Extract the [x, y] coordinate from the center of the cell holding the provided text.  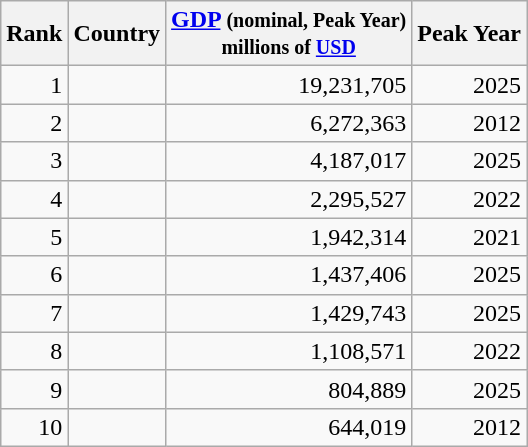
4,187,017 [289, 161]
1,108,571 [289, 351]
19,231,705 [289, 85]
804,889 [289, 389]
2021 [470, 237]
6 [34, 275]
Peak Year [470, 34]
1,942,314 [289, 237]
Rank [34, 34]
Country [117, 34]
644,019 [289, 427]
2 [34, 123]
8 [34, 351]
4 [34, 199]
1,429,743 [289, 313]
9 [34, 389]
6,272,363 [289, 123]
1,437,406 [289, 275]
2,295,527 [289, 199]
1 [34, 85]
5 [34, 237]
GDP (nominal, Peak Year)millions of USD [289, 34]
7 [34, 313]
3 [34, 161]
10 [34, 427]
